Return [x, y] of the center of cell containing provided text 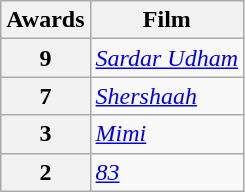
2 [46, 172]
Sardar Udham [167, 58]
3 [46, 134]
Film [167, 20]
9 [46, 58]
Awards [46, 20]
83 [167, 172]
Mimi [167, 134]
Shershaah [167, 96]
7 [46, 96]
